Provide the [X, Y] coordinate of the cell's center where the given text is located.  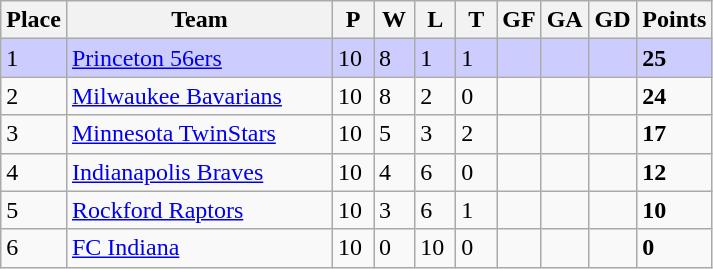
Princeton 56ers [199, 58]
Minnesota TwinStars [199, 134]
12 [674, 172]
Indianapolis Braves [199, 172]
GD [612, 20]
25 [674, 58]
P [354, 20]
L [436, 20]
24 [674, 96]
GF [519, 20]
Place [34, 20]
GA [564, 20]
Milwaukee Bavarians [199, 96]
Team [199, 20]
Rockford Raptors [199, 210]
Points [674, 20]
W [394, 20]
T [476, 20]
17 [674, 134]
FC Indiana [199, 248]
